Provide the [X, Y] coordinate of the cell's center where the given text is located.  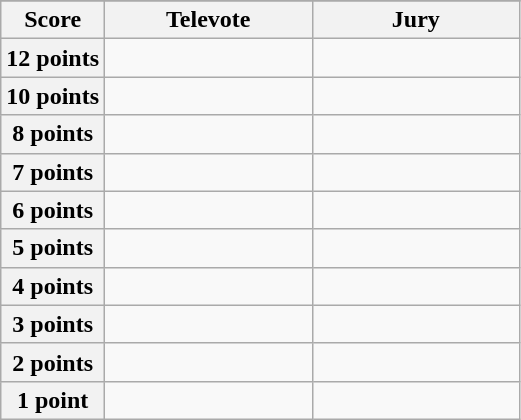
8 points [53, 134]
10 points [53, 96]
Televote [209, 20]
4 points [53, 286]
12 points [53, 58]
6 points [53, 210]
5 points [53, 248]
1 point [53, 400]
3 points [53, 324]
Score [53, 20]
7 points [53, 172]
Jury [416, 20]
2 points [53, 362]
